For the text-containing cell, return its midpoint in [X, Y] coordinate format. 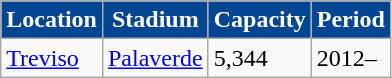
2012– [350, 58]
Treviso [52, 58]
Capacity [260, 20]
Stadium [155, 20]
Location [52, 20]
Palaverde [155, 58]
Period [350, 20]
5,344 [260, 58]
